Pinpoint the cell where the given text exists, returning its [x, y] midpoint coordinate. 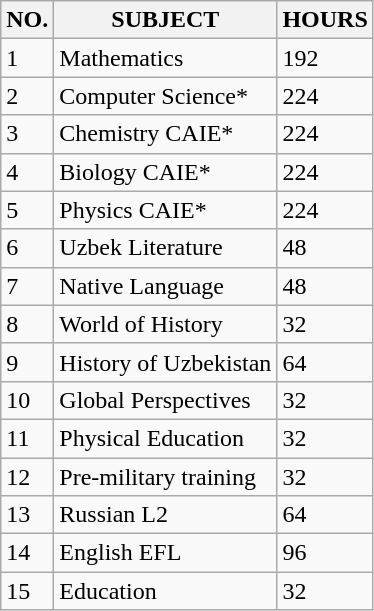
SUBJECT [166, 20]
NO. [28, 20]
English EFL [166, 553]
HOURS [325, 20]
96 [325, 553]
Physical Education [166, 438]
History of Uzbekistan [166, 362]
Russian L2 [166, 515]
Chemistry CAIE* [166, 134]
12 [28, 477]
Education [166, 591]
7 [28, 286]
5 [28, 210]
Uzbek Literature [166, 248]
Computer Science* [166, 96]
Mathematics [166, 58]
9 [28, 362]
Physics CAIE* [166, 210]
1 [28, 58]
Biology CAIE* [166, 172]
Global Perspectives [166, 400]
6 [28, 248]
192 [325, 58]
10 [28, 400]
World of History [166, 324]
13 [28, 515]
11 [28, 438]
4 [28, 172]
3 [28, 134]
2 [28, 96]
8 [28, 324]
15 [28, 591]
Pre-military training [166, 477]
Native Language [166, 286]
14 [28, 553]
